From the cell containing the given text, extract its center point as (x, y) coordinate. 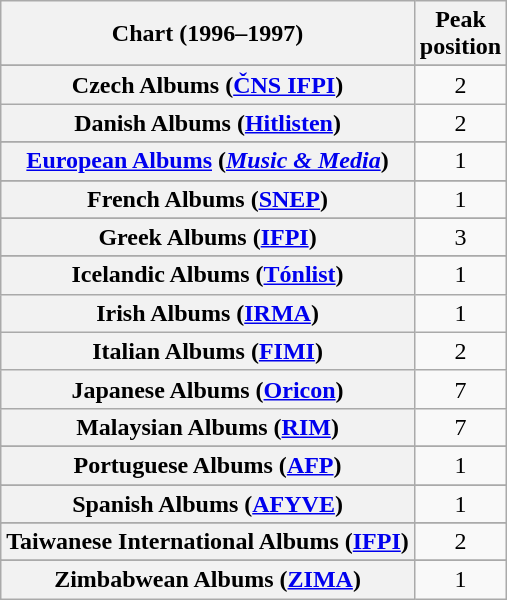
Taiwanese International Albums (IFPI) (208, 542)
3 (460, 237)
Italian Albums (FIMI) (208, 351)
Spanish Albums (AFYVE) (208, 503)
Icelandic Albums (Tónlist) (208, 275)
Japanese Albums (Oricon) (208, 389)
French Albums (SNEP) (208, 199)
Danish Albums (Hitlisten) (208, 123)
Malaysian Albums (RIM) (208, 427)
Greek Albums (IFPI) (208, 237)
Irish Albums (IRMA) (208, 313)
European Albums (Music & Media) (208, 161)
Portuguese Albums (AFP) (208, 465)
Chart (1996–1997) (208, 34)
Peakposition (460, 34)
Czech Albums (ČNS IFPI) (208, 85)
Zimbabwean Albums (ZIMA) (208, 580)
